Identify which cell holds the provided text, then report its [X, Y] central coordinate. 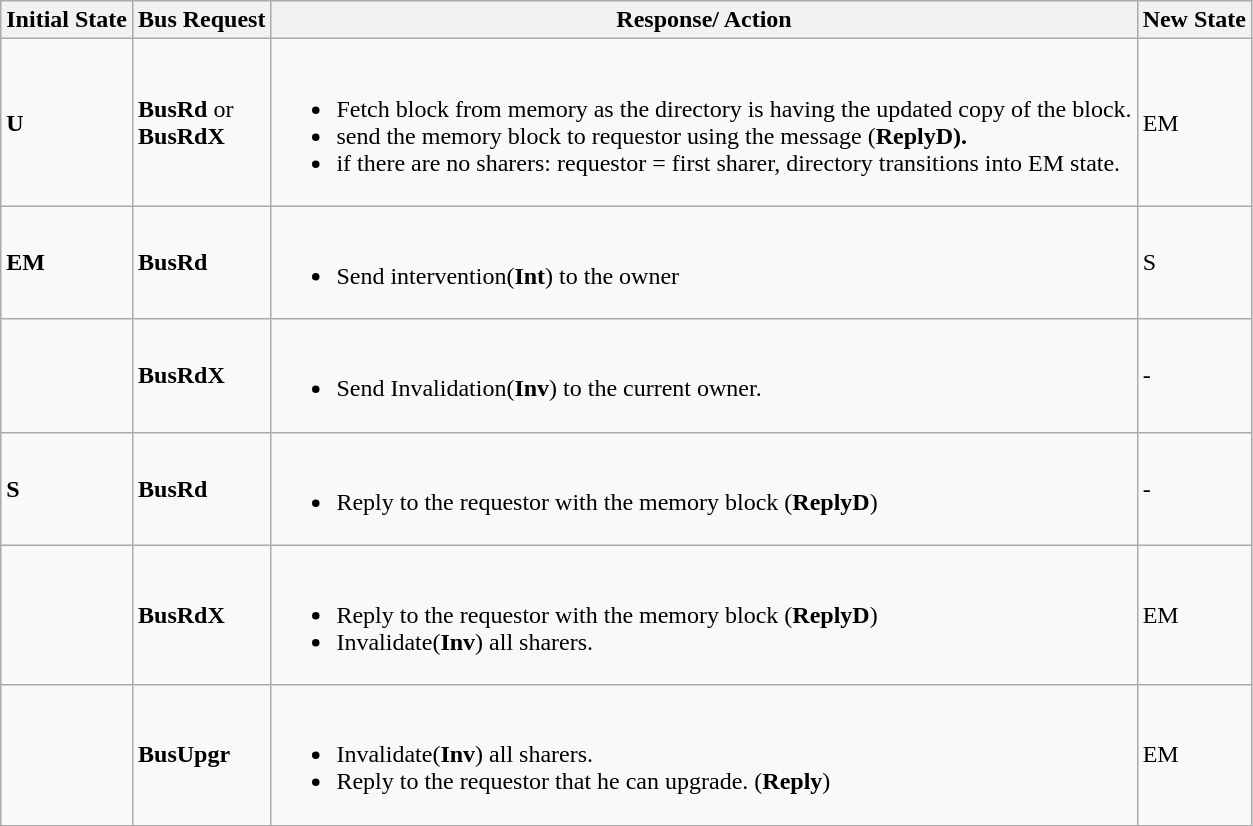
New State [1194, 20]
Send Invalidation(Inv) to the current owner. [704, 376]
Initial State [67, 20]
Send intervention(Int) to the owner [704, 262]
Invalidate(Inv) all sharers.Reply to the requestor that he can upgrade. (Reply) [704, 755]
Reply to the requestor with the memory block (ReplyD) [704, 488]
U [67, 122]
Bus Request [201, 20]
BusUpgr [201, 755]
Reply to the requestor with the memory block (ReplyD)Invalidate(Inv) all sharers. [704, 615]
BusRd orBusRdX [201, 122]
Response/ Action [704, 20]
